Return [x, y] of the center of cell containing provided text 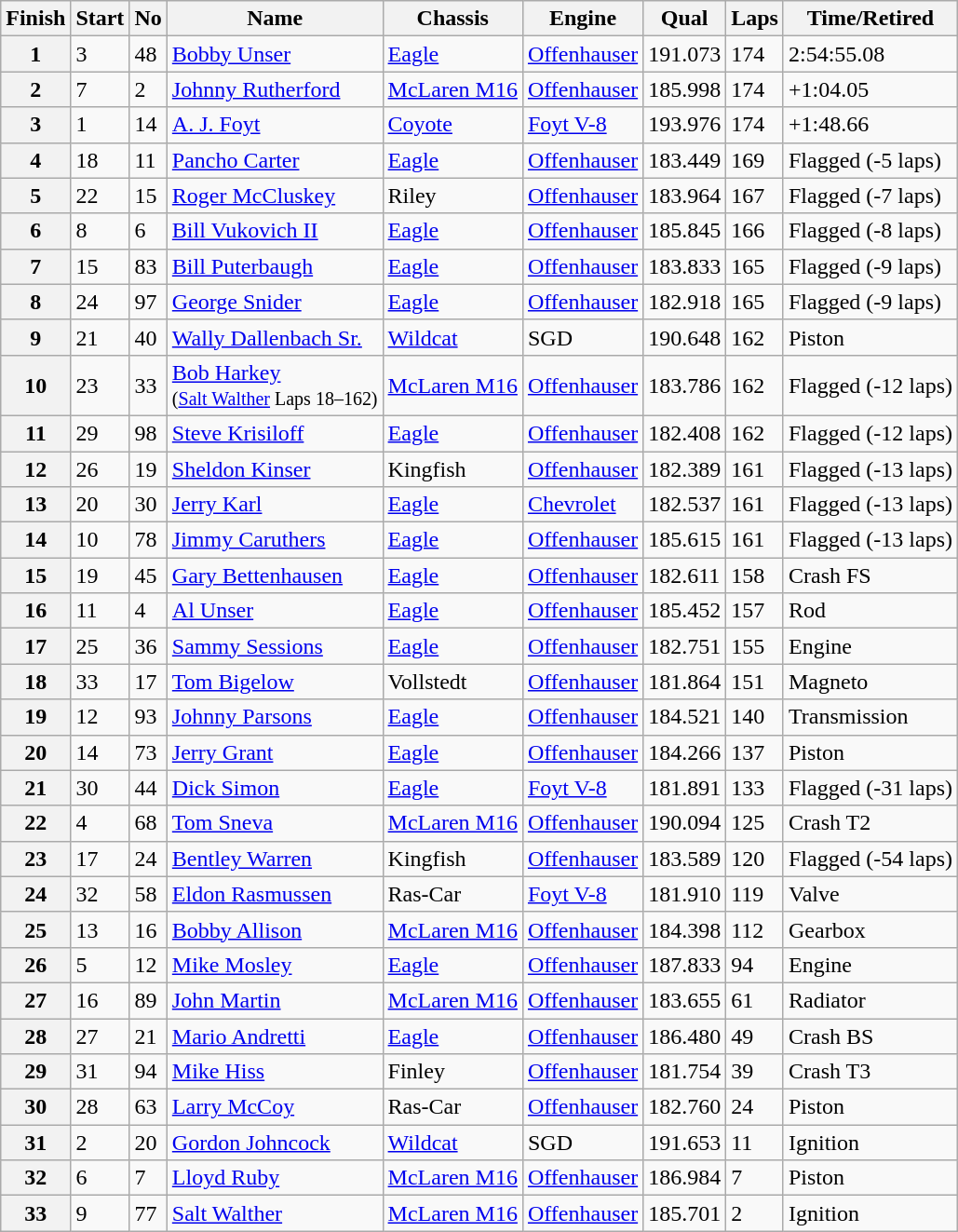
Magneto [870, 682]
36 [148, 646]
Bobby Unser [275, 54]
40 [148, 337]
89 [148, 1000]
133 [755, 788]
186.480 [685, 1036]
Riley [452, 196]
183.655 [685, 1000]
Flagged (-8 laps) [870, 231]
Sheldon Kinser [275, 468]
George Snider [275, 302]
Vollstedt [452, 682]
Laps [755, 19]
Mario Andretti [275, 1036]
183.833 [685, 266]
Roger McCluskey [275, 196]
Qual [685, 19]
73 [148, 752]
185.615 [685, 540]
183.589 [685, 859]
112 [755, 929]
151 [755, 682]
191.653 [685, 1143]
Sammy Sessions [275, 646]
83 [148, 266]
44 [148, 788]
+1:48.66 [870, 125]
68 [148, 823]
Larry McCoy [275, 1107]
61 [755, 1000]
John Martin [275, 1000]
Dick Simon [275, 788]
190.648 [685, 337]
181.910 [685, 894]
Gearbox [870, 929]
58 [148, 894]
Rod [870, 611]
Bentley Warren [275, 859]
169 [755, 160]
Pancho Carter [275, 160]
Valve [870, 894]
Time/Retired [870, 19]
Chassis [452, 19]
Salt Walther [275, 1213]
Bobby Allison [275, 929]
185.998 [685, 89]
77 [148, 1213]
Bob Harkey(Salt Walther Laps 18–162) [275, 386]
Finish [35, 19]
Bill Vukovich II [275, 231]
119 [755, 894]
Johnny Rutherford [275, 89]
181.864 [685, 682]
Crash T2 [870, 823]
78 [148, 540]
182.537 [685, 505]
183.786 [685, 386]
Crash T3 [870, 1072]
185.701 [685, 1213]
182.918 [685, 302]
Steve Krisiloff [275, 433]
Jimmy Caruthers [275, 540]
Flagged (-7 laps) [870, 196]
Crash FS [870, 575]
186.984 [685, 1178]
Bill Puterbaugh [275, 266]
166 [755, 231]
39 [755, 1072]
187.833 [685, 965]
Flagged (-54 laps) [870, 859]
Lloyd Ruby [275, 1178]
Tom Bigelow [275, 682]
167 [755, 196]
137 [755, 752]
Tom Sneva [275, 823]
49 [755, 1036]
182.760 [685, 1107]
191.073 [685, 54]
158 [755, 575]
Flagged (-5 laps) [870, 160]
98 [148, 433]
183.449 [685, 160]
Name [275, 19]
Mike Hiss [275, 1072]
184.521 [685, 717]
193.976 [685, 125]
Coyote [452, 125]
No [148, 19]
182.611 [685, 575]
Gary Bettenhausen [275, 575]
48 [148, 54]
Radiator [870, 1000]
Flagged (-31 laps) [870, 788]
Johnny Parsons [275, 717]
181.891 [685, 788]
181.754 [685, 1072]
184.266 [685, 752]
Transmission [870, 717]
Eldon Rasmussen [275, 894]
93 [148, 717]
155 [755, 646]
182.751 [685, 646]
Chevrolet [583, 505]
182.389 [685, 468]
120 [755, 859]
157 [755, 611]
Jerry Grant [275, 752]
Start [101, 19]
185.452 [685, 611]
140 [755, 717]
125 [755, 823]
Crash BS [870, 1036]
Gordon Johncock [275, 1143]
A. J. Foyt [275, 125]
182.408 [685, 433]
Finley [452, 1072]
45 [148, 575]
184.398 [685, 929]
Jerry Karl [275, 505]
63 [148, 1107]
2:54:55.08 [870, 54]
185.845 [685, 231]
Al Unser [275, 611]
+1:04.05 [870, 89]
Mike Mosley [275, 965]
190.094 [685, 823]
97 [148, 302]
Wally Dallenbach Sr. [275, 337]
183.964 [685, 196]
